Output the [X, Y] coordinate of the center of the cell containing the given text.  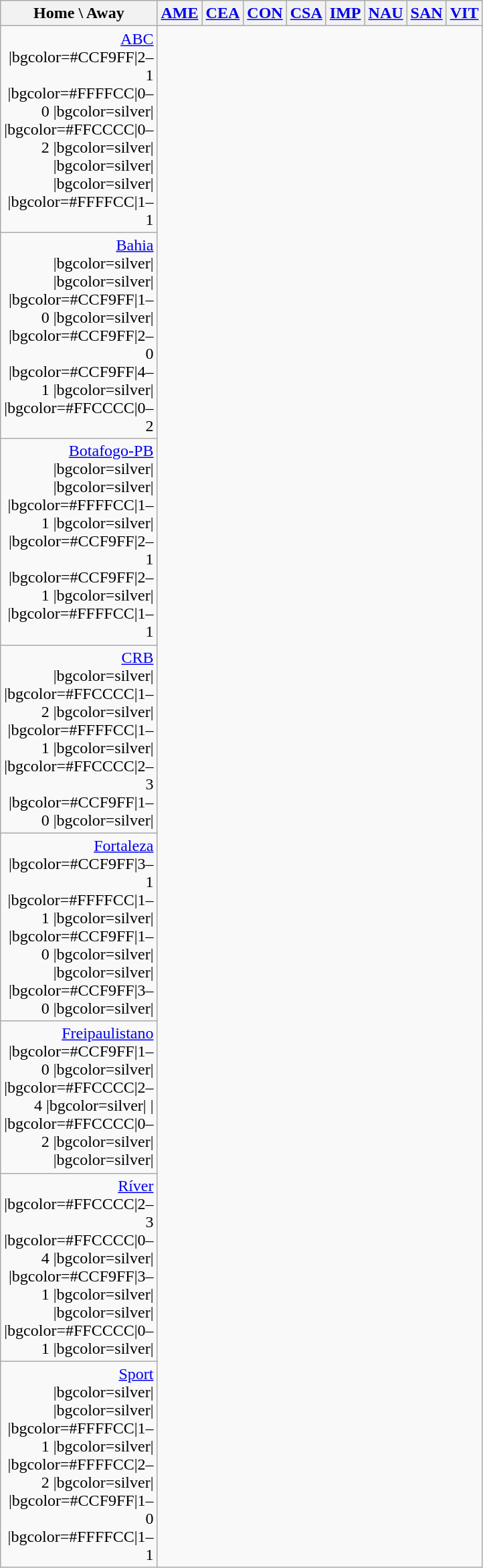
AME [179, 13]
CEA [223, 13]
CSA [306, 13]
SAN [427, 13]
NAU [385, 13]
CON [265, 13]
Home \ Away [79, 13]
VIT [464, 13]
IMP [345, 13]
Freipaulistano|bgcolor=#CCF9FF|1–0 |bgcolor=silver| |bgcolor=#FFCCCC|2–4 |bgcolor=silver| | |bgcolor=#FFCCCC|0–2 |bgcolor=silver| |bgcolor=silver| [79, 1097]
